Locate the cell with the specified text and output its (X, Y) center coordinate. 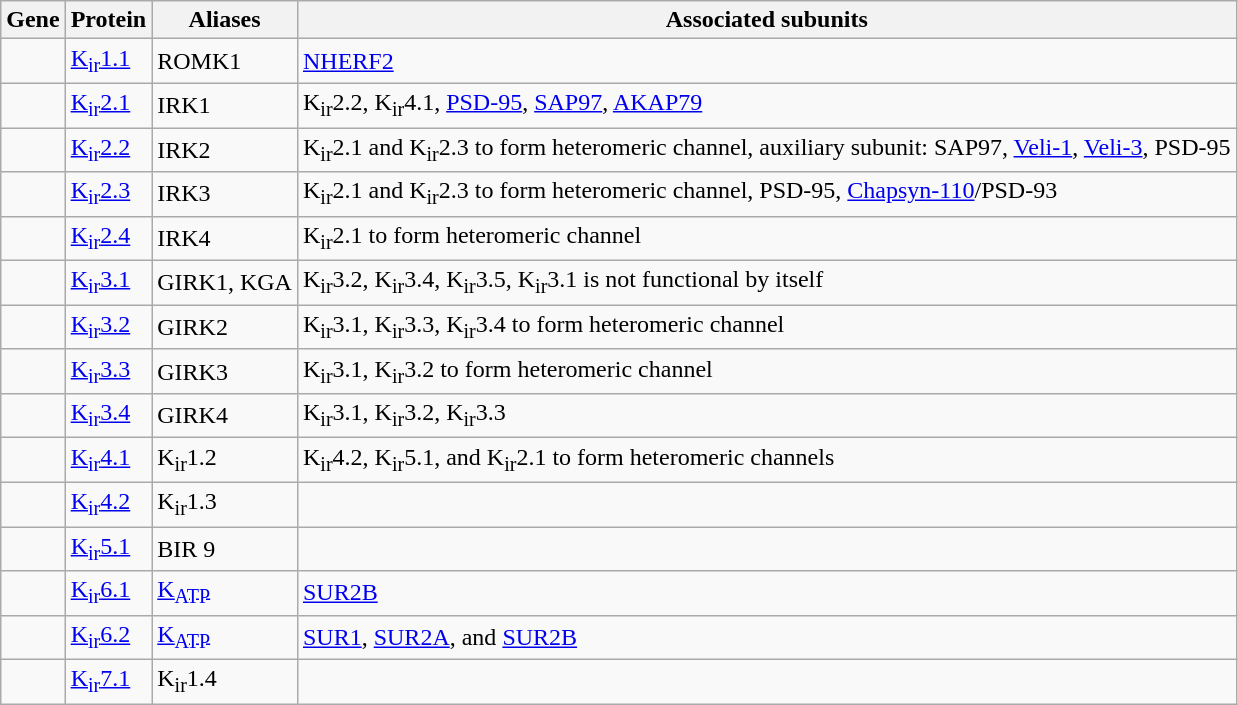
IRK1 (225, 105)
Kir4.2, Kir5.1, and Kir2.1 to form heteromeric channels (766, 460)
Kir1.1 (108, 61)
Kir3.2, Kir3.4, Kir3.5, Kir3.1 is not functional by itself (766, 283)
Kir2.1 and Kir2.3 to form heteromeric channel, auxiliary subunit: SAP97, Veli-1, Veli-3, PSD-95 (766, 150)
Kir3.2 (108, 327)
Kir4.1 (108, 460)
BIR 9 (225, 549)
Associated subunits (766, 20)
Kir5.1 (108, 549)
NHERF2 (766, 61)
Kir3.1, Kir3.2 to form heteromeric channel (766, 371)
GIRK4 (225, 416)
IRK3 (225, 194)
GIRK1, KGA (225, 283)
Kir2.1 to form heteromeric channel (766, 238)
Kir6.2 (108, 637)
Kir3.3 (108, 371)
Kir2.2 (108, 150)
ROMK1 (225, 61)
Protein (108, 20)
Aliases (225, 20)
Kir6.1 (108, 593)
GIRK2 (225, 327)
Gene (33, 20)
IRK4 (225, 238)
Kir3.1, Kir3.3, Kir3.4 to form heteromeric channel (766, 327)
Kir3.4 (108, 416)
Kir2.1 and Kir2.3 to form heteromeric channel, PSD-95, Chapsyn-110/PSD-93 (766, 194)
Kir1.4 (225, 682)
Kir1.2 (225, 460)
Kir4.2 (108, 504)
Kir2.1 (108, 105)
Kir2.4 (108, 238)
SUR2B (766, 593)
SUR1, SUR2A, and SUR2B (766, 637)
GIRK3 (225, 371)
Kir3.1 (108, 283)
Kir1.3 (225, 504)
Kir2.3 (108, 194)
IRK2 (225, 150)
Kir3.1, Kir3.2, Kir3.3 (766, 416)
Kir7.1 (108, 682)
Kir2.2, Kir4.1, PSD-95, SAP97, AKAP79 (766, 105)
